Return [X, Y] of the center of cell containing provided text 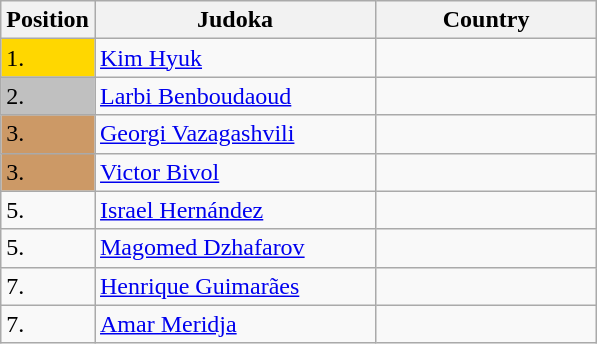
2. [48, 96]
1. [48, 58]
Magomed Dzhafarov [234, 248]
Georgi Vazagashvili [234, 134]
Larbi Benboudaoud [234, 96]
Amar Meridja [234, 324]
Country [486, 20]
Kim Hyuk [234, 58]
Victor Bivol [234, 172]
Israel Hernández [234, 210]
Henrique Guimarães [234, 286]
Position [48, 20]
Judoka [234, 20]
